Search for the cell housing the specified text and yield its [x, y] center coordinate. 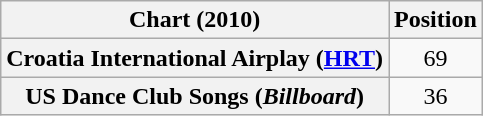
69 [436, 58]
Croatia International Airplay (HRT) [195, 58]
US Dance Club Songs (Billboard) [195, 96]
Position [436, 20]
Chart (2010) [195, 20]
36 [436, 96]
